For the text-containing cell, return its midpoint in [x, y] coordinate format. 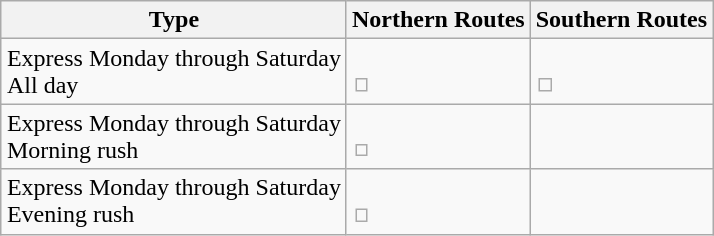
Type [174, 20]
Express Monday through SaturdayMorning rush [174, 136]
Southern Routes [621, 20]
Express Monday through SaturdayAll day [174, 72]
Northern Routes [438, 20]
Express Monday through SaturdayEvening rush [174, 202]
